Detect which cell encompasses the target text, then output its (x, y) center coordinate. 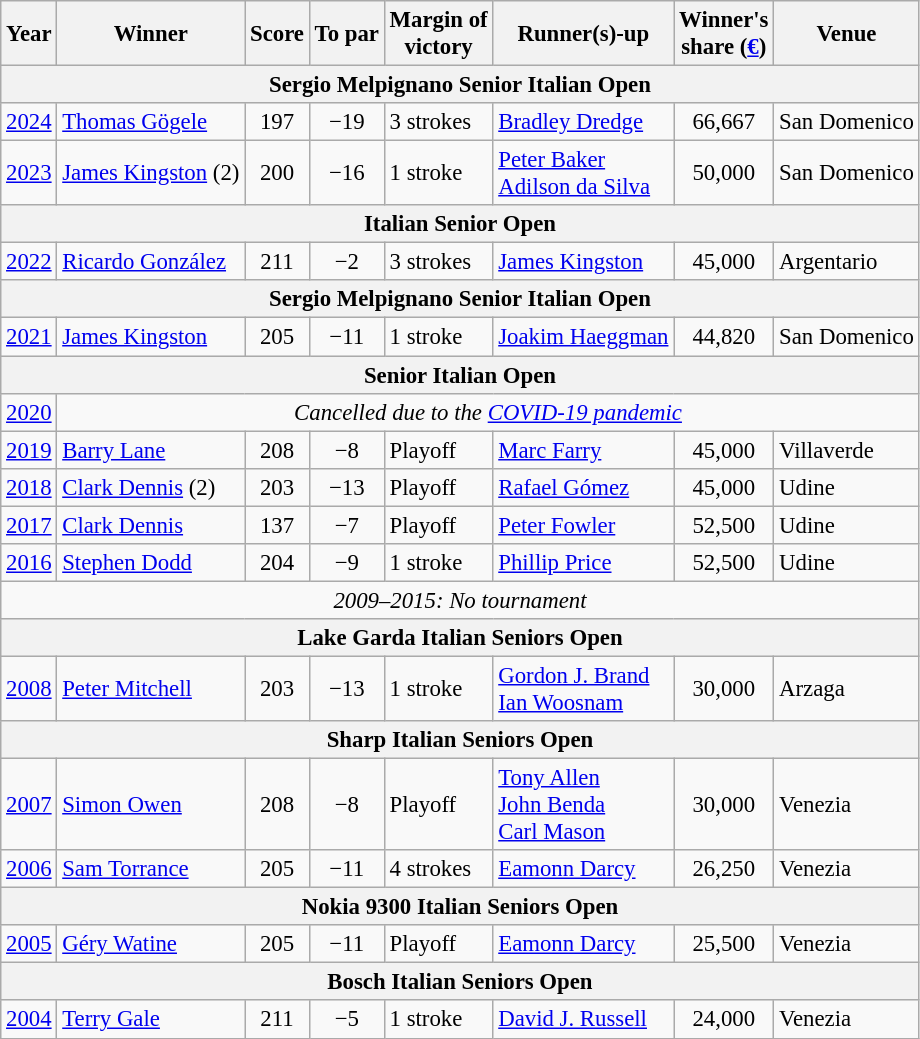
2021 (29, 337)
Bradley Dredge (584, 122)
2016 (29, 563)
Clark Dennis (151, 525)
−5 (346, 1020)
Joakim Haeggman (584, 337)
26,250 (724, 869)
Bosch Italian Seniors Open (460, 982)
50,000 (724, 174)
2024 (29, 122)
Senior Italian Open (460, 375)
197 (278, 122)
Villaverde (846, 450)
Sharp Italian Seniors Open (460, 740)
To par (346, 34)
Score (278, 34)
2017 (29, 525)
−7 (346, 525)
2018 (29, 487)
137 (278, 525)
Géry Watine (151, 944)
2023 (29, 174)
Italian Senior Open (460, 224)
Peter Fowler (584, 525)
Marc Farry (584, 450)
Sam Torrance (151, 869)
Winner (151, 34)
Rafael Gómez (584, 487)
James Kingston (2) (151, 174)
2019 (29, 450)
−2 (346, 262)
4 strokes (438, 869)
Simon Owen (151, 805)
Barry Lane (151, 450)
Margin ofvictory (438, 34)
44,820 (724, 337)
Argentario (846, 262)
−16 (346, 174)
Thomas Gögele (151, 122)
Clark Dennis (2) (151, 487)
Ricardo González (151, 262)
Peter Baker Adilson da Silva (584, 174)
25,500 (724, 944)
204 (278, 563)
Winner'sshare (€) (724, 34)
Lake Garda Italian Seniors Open (460, 638)
2007 (29, 805)
Gordon J. Brand Ian Woosnam (584, 688)
Phillip Price (584, 563)
2022 (29, 262)
2004 (29, 1020)
2008 (29, 688)
200 (278, 174)
Nokia 9300 Italian Seniors Open (460, 907)
Venue (846, 34)
Tony Allen John Benda Carl Mason (584, 805)
66,667 (724, 122)
Runner(s)-up (584, 34)
−9 (346, 563)
Stephen Dodd (151, 563)
David J. Russell (584, 1020)
−19 (346, 122)
Peter Mitchell (151, 688)
2006 (29, 869)
2009–2015: No tournament (460, 600)
24,000 (724, 1020)
Arzaga (846, 688)
Year (29, 34)
Cancelled due to the COVID-19 pandemic (488, 412)
2005 (29, 944)
2020 (29, 412)
Terry Gale (151, 1020)
